For the text-containing cell, return its midpoint in [x, y] coordinate format. 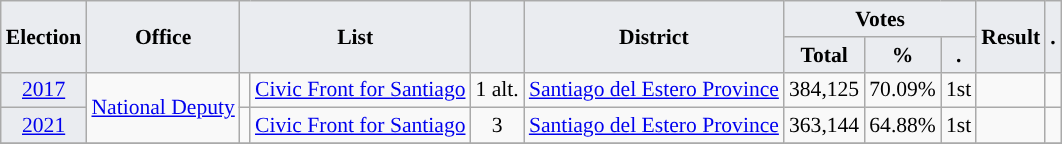
Votes [880, 19]
1 alt. [498, 90]
Result [1010, 36]
70.09% [902, 90]
363,144 [824, 126]
Election [44, 36]
64.88% [902, 126]
District [654, 36]
384,125 [824, 90]
National Deputy [162, 108]
2021 [44, 126]
Office [162, 36]
3 [498, 126]
2017 [44, 90]
List [356, 36]
Total [824, 55]
% [902, 55]
